Find where the given text appears and provide that cell's center as (X, Y) coordinate. 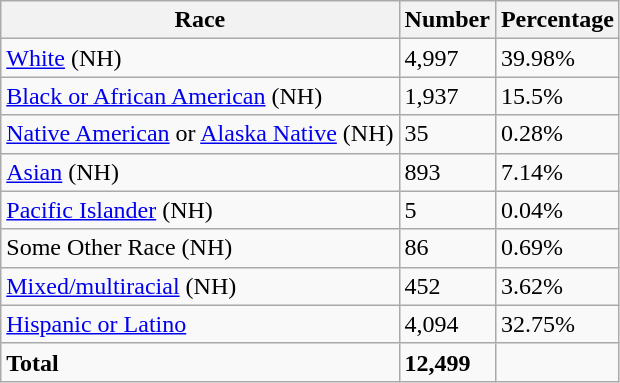
7.14% (557, 172)
4,997 (447, 58)
893 (447, 172)
0.04% (557, 210)
Percentage (557, 20)
0.28% (557, 134)
452 (447, 286)
15.5% (557, 96)
White (NH) (200, 58)
32.75% (557, 324)
1,937 (447, 96)
Race (200, 20)
0.69% (557, 248)
12,499 (447, 362)
Native American or Alaska Native (NH) (200, 134)
5 (447, 210)
Some Other Race (NH) (200, 248)
Black or African American (NH) (200, 96)
Total (200, 362)
3.62% (557, 286)
Mixed/multiracial (NH) (200, 286)
86 (447, 248)
4,094 (447, 324)
Hispanic or Latino (200, 324)
Asian (NH) (200, 172)
35 (447, 134)
Number (447, 20)
Pacific Islander (NH) (200, 210)
39.98% (557, 58)
